Identify which cell holds the provided text, then report its (x, y) central coordinate. 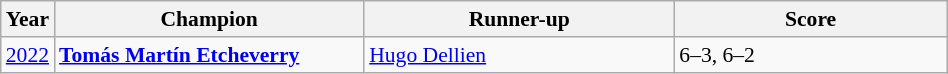
Year (28, 19)
6–3, 6–2 (810, 55)
Tomás Martín Etcheverry (209, 55)
Score (810, 19)
Champion (209, 19)
2022 (28, 55)
Hugo Dellien (519, 55)
Runner-up (519, 19)
